Pinpoint the cell where the given text exists, returning its (X, Y) midpoint coordinate. 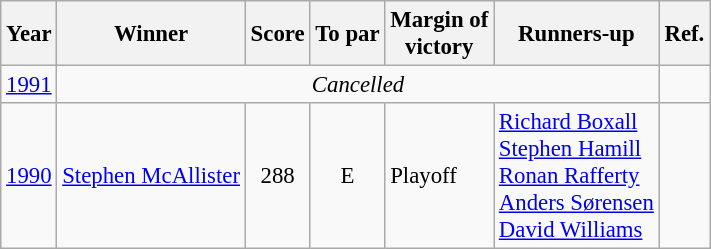
Playoff (440, 176)
Year (29, 34)
1990 (29, 176)
Cancelled (358, 85)
To par (348, 34)
Richard Boxall Stephen Hamill Ronan Rafferty Anders Sørensen David Williams (577, 176)
Stephen McAllister (151, 176)
Margin ofvictory (440, 34)
Winner (151, 34)
Score (278, 34)
Ref. (684, 34)
Runners-up (577, 34)
1991 (29, 85)
E (348, 176)
288 (278, 176)
